Determine the (x, y) coordinate at the center of the cell enclosing the given text.  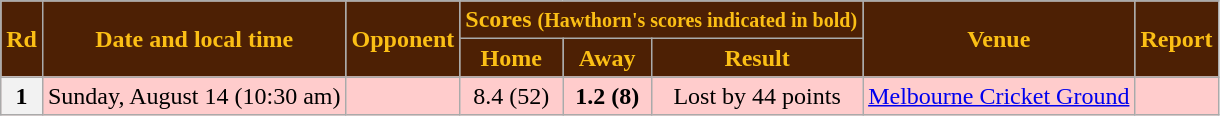
Scores (Hawthorn's scores indicated in bold) (662, 20)
1.2 (8) (608, 96)
Report (1176, 39)
Date and local time (194, 39)
Lost by 44 points (758, 96)
Opponent (403, 39)
Venue (999, 39)
8.4 (52) (512, 96)
Melbourne Cricket Ground (999, 96)
Home (512, 58)
Result (758, 58)
Sunday, August 14 (10:30 am) (194, 96)
Rd (22, 39)
Away (608, 58)
1 (22, 96)
